Output the (X, Y) coordinate of the center of the cell containing the given text.  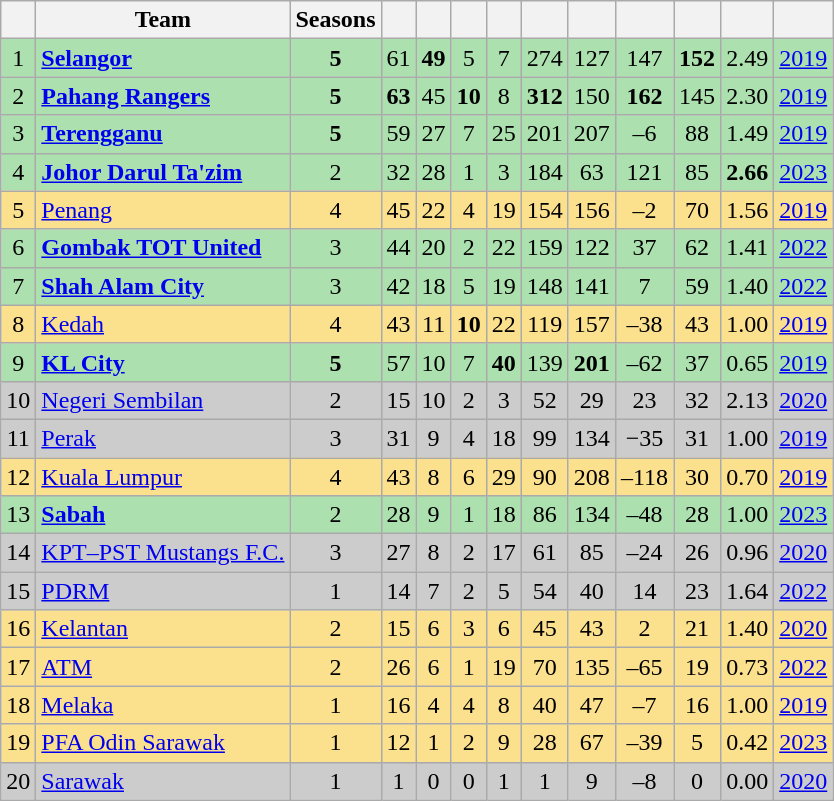
184 (544, 172)
88 (698, 134)
Kedah (163, 324)
Kuala Lumpur (163, 477)
25 (504, 134)
Seasons (336, 20)
274 (544, 58)
1.41 (748, 248)
Perak (163, 438)
54 (544, 591)
–39 (644, 743)
148 (544, 286)
159 (544, 248)
207 (592, 134)
90 (544, 477)
139 (544, 362)
1.56 (748, 210)
2.30 (748, 96)
52 (544, 400)
Sabah (163, 515)
135 (592, 667)
2.13 (748, 400)
154 (544, 210)
86 (544, 515)
157 (592, 324)
1.49 (748, 134)
21 (698, 629)
30 (698, 477)
0.65 (748, 362)
44 (398, 248)
0.00 (748, 781)
0.42 (748, 743)
47 (592, 705)
ATM (163, 667)
121 (644, 172)
Shah Alam City (163, 286)
Selangor (163, 58)
208 (592, 477)
Melaka (163, 705)
–8 (644, 781)
PDRM (163, 591)
–7 (644, 705)
–38 (644, 324)
Sarawak (163, 781)
–2 (644, 210)
–62 (644, 362)
49 (434, 58)
–24 (644, 553)
145 (698, 96)
2.66 (748, 172)
162 (644, 96)
150 (592, 96)
Terengganu (163, 134)
0.73 (748, 667)
57 (398, 362)
141 (592, 286)
PFA Odin Sarawak (163, 743)
Gombak TOT United (163, 248)
–6 (644, 134)
1.64 (748, 591)
119 (544, 324)
–118 (644, 477)
Johor Darul Ta'zim (163, 172)
42 (398, 286)
Negeri Sembilan (163, 400)
0.70 (748, 477)
122 (592, 248)
–65 (644, 667)
147 (644, 58)
13 (18, 515)
312 (544, 96)
2.49 (748, 58)
Team (163, 20)
62 (698, 248)
156 (592, 210)
0.96 (748, 553)
Kelantan (163, 629)
–48 (644, 515)
152 (698, 58)
127 (592, 58)
KPT–PST Mustangs F.C. (163, 553)
Pahang Rangers (163, 96)
67 (592, 743)
99 (544, 438)
−35 (644, 438)
KL City (163, 362)
Penang (163, 210)
